Determine the [x, y] coordinate at the center of the cell enclosing the given text.  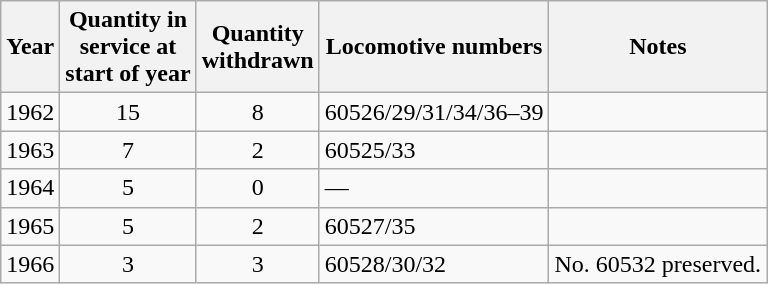
No. 60532 preserved. [658, 264]
60526/29/31/34/36–39 [434, 112]
1965 [30, 226]
60528/30/32 [434, 264]
0 [258, 188]
60525/33 [434, 150]
8 [258, 112]
Year [30, 47]
1962 [30, 112]
1966 [30, 264]
1964 [30, 188]
— [434, 188]
7 [128, 150]
60527/35 [434, 226]
Locomotive numbers [434, 47]
15 [128, 112]
1963 [30, 150]
Quantitywithdrawn [258, 47]
Quantity inservice atstart of year [128, 47]
Notes [658, 47]
